Determine the [x, y] coordinate at the center of the cell enclosing the given text.  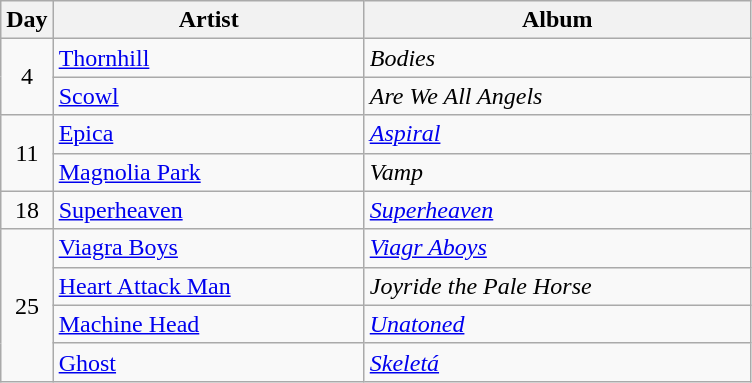
Ghost [208, 362]
Album [557, 20]
Are We All Angels [557, 96]
4 [27, 77]
Viagr Aboys [557, 248]
11 [27, 153]
18 [27, 210]
Machine Head [208, 324]
Scowl [208, 96]
Vamp [557, 172]
Artist [208, 20]
Joyride the Pale Horse [557, 286]
Heart Attack Man [208, 286]
Thornhill [208, 58]
Unatoned [557, 324]
Viagra Boys [208, 248]
Aspiral [557, 134]
Bodies [557, 58]
Epica [208, 134]
25 [27, 305]
Magnolia Park [208, 172]
Skeletá [557, 362]
Day [27, 20]
